Find where the given text appears and provide that cell's center as (x, y) coordinate. 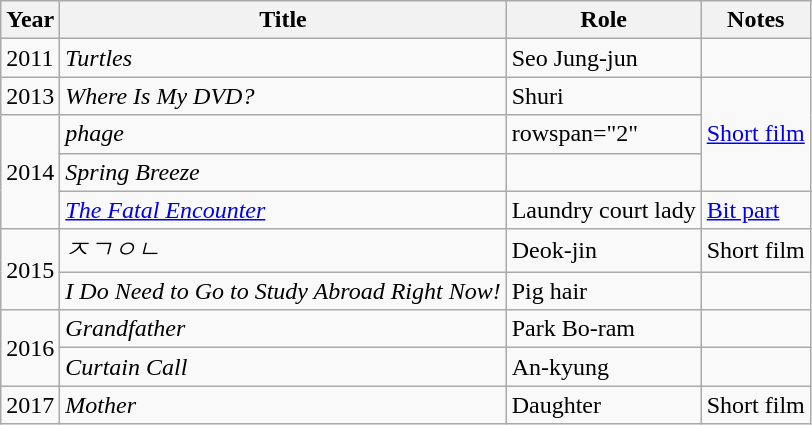
phage (283, 134)
An-kyung (604, 367)
Curtain Call (283, 367)
ㅈㄱㅇㄴ (283, 250)
Park Bo-ram (604, 329)
2011 (30, 58)
Bit part (756, 210)
rowspan="2" (604, 134)
Notes (756, 20)
Mother (283, 405)
Shuri (604, 96)
I Do Need to Go to Study Abroad Right Now! (283, 291)
2016 (30, 348)
2015 (30, 270)
The Fatal Encounter (283, 210)
Title (283, 20)
Laundry court lady (604, 210)
Daughter (604, 405)
Grandfather (283, 329)
2014 (30, 172)
Deok-jin (604, 250)
Pig hair (604, 291)
Spring Breeze (283, 172)
Turtles (283, 58)
Seo Jung-jun (604, 58)
2017 (30, 405)
Year (30, 20)
Where Is My DVD? (283, 96)
2013 (30, 96)
Role (604, 20)
